Return the [x, y] coordinate for the center point of the cell that contains the specified text.  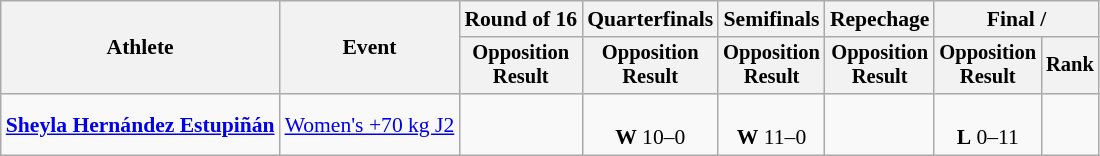
Rank [1070, 66]
Semifinals [772, 19]
Repechage [880, 19]
W 11–0 [772, 124]
L 0–11 [988, 124]
Women's +70 kg J2 [370, 124]
Event [370, 48]
Sheyla Hernández Estupiñán [140, 124]
Round of 16 [520, 19]
Athlete [140, 48]
W 10–0 [650, 124]
Quarterfinals [650, 19]
Final / [1016, 19]
